Return the [X, Y] coordinate for the center point of the cell that contains the specified text.  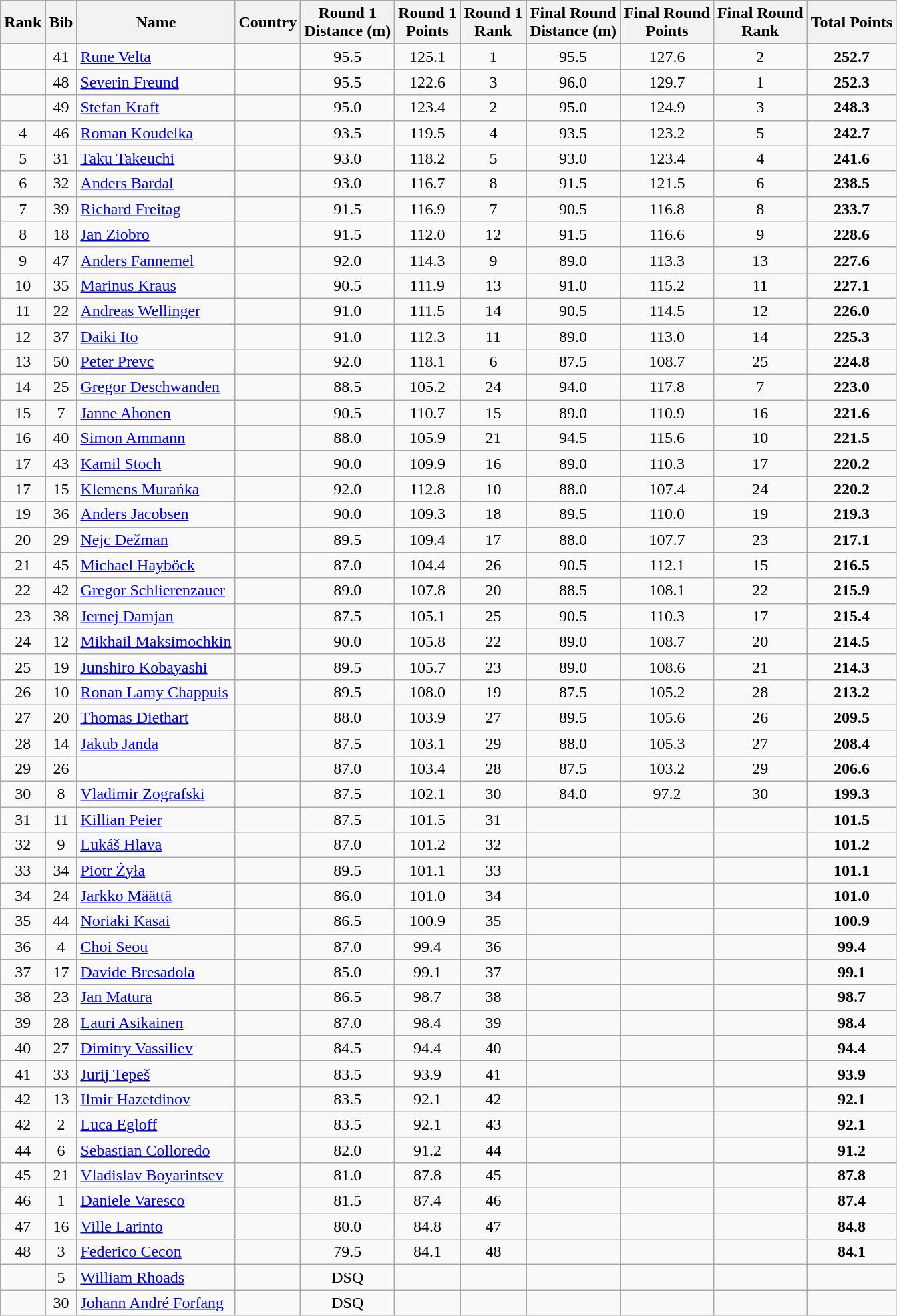
125.1 [427, 57]
81.5 [347, 1201]
Round 1Points [427, 23]
221.6 [852, 413]
206.6 [852, 769]
217.1 [852, 540]
221.5 [852, 438]
225.3 [852, 336]
105.3 [667, 744]
Final Round Distance (m) [573, 23]
110.7 [427, 413]
103.2 [667, 769]
109.4 [427, 540]
118.2 [427, 158]
107.4 [667, 489]
Country [268, 23]
Roman Koudelka [156, 133]
Round 1Distance (m) [347, 23]
Federico Cecon [156, 1252]
Jarkko Määttä [156, 896]
Lukáš Hlava [156, 845]
111.5 [427, 311]
209.5 [852, 717]
116.9 [427, 209]
127.6 [667, 57]
117.8 [667, 387]
105.1 [427, 616]
Choi Seou [156, 947]
112.3 [427, 336]
108.6 [667, 667]
84.5 [347, 1048]
123.2 [667, 133]
Richard Freitag [156, 209]
Daniele Varesco [156, 1201]
49 [61, 108]
Noriaki Kasai [156, 921]
84.0 [573, 794]
Rank [23, 23]
Ilmir Hazetdinov [156, 1099]
105.7 [427, 667]
Thomas Diethart [156, 717]
116.7 [427, 184]
228.6 [852, 234]
103.4 [427, 769]
103.9 [427, 717]
Lauri Asikainen [156, 1023]
129.7 [667, 82]
121.5 [667, 184]
Jan Ziobro [156, 234]
227.6 [852, 260]
94.0 [573, 387]
124.9 [667, 108]
107.7 [667, 540]
215.4 [852, 616]
119.5 [427, 133]
116.6 [667, 234]
109.3 [427, 514]
Junshiro Kobayashi [156, 667]
112.0 [427, 234]
Taku Takeuchi [156, 158]
214.5 [852, 641]
104.4 [427, 565]
Rune Velta [156, 57]
94.5 [573, 438]
Michael Hayböck [156, 565]
Luca Egloff [156, 1124]
Simon Ammann [156, 438]
Daiki Ito [156, 336]
82.0 [347, 1150]
Marinus Kraus [156, 285]
Final Round Rank [760, 23]
Janne Ahonen [156, 413]
208.4 [852, 744]
113.0 [667, 336]
252.7 [852, 57]
Vladimir Zografski [156, 794]
Stefan Kraft [156, 108]
226.0 [852, 311]
97.2 [667, 794]
105.8 [427, 641]
105.9 [427, 438]
108.1 [667, 591]
81.0 [347, 1176]
Gregor Schlierenzauer [156, 591]
108.0 [427, 692]
Kamil Stoch [156, 464]
Piotr Żyła [156, 870]
Anders Jacobsen [156, 514]
115.2 [667, 285]
105.6 [667, 717]
Jernej Damjan [156, 616]
102.1 [427, 794]
Klemens Murańka [156, 489]
80.0 [347, 1226]
224.8 [852, 362]
Severin Freund [156, 82]
Jan Matura [156, 997]
Peter Prevc [156, 362]
107.8 [427, 591]
213.2 [852, 692]
122.6 [427, 82]
114.5 [667, 311]
241.6 [852, 158]
Total Points [852, 23]
252.3 [852, 82]
Andreas Wellinger [156, 311]
Name [156, 23]
Nejc Dežman [156, 540]
Jurij Tepeš [156, 1074]
Bib [61, 23]
233.7 [852, 209]
Final Round Points [667, 23]
215.9 [852, 591]
Round 1Rank [493, 23]
219.3 [852, 514]
115.6 [667, 438]
110.9 [667, 413]
110.0 [667, 514]
227.1 [852, 285]
Anders Fannemel [156, 260]
114.3 [427, 260]
Ville Larinto [156, 1226]
214.3 [852, 667]
238.5 [852, 184]
50 [61, 362]
242.7 [852, 133]
Dimitry Vassiliev [156, 1048]
86.0 [347, 896]
Johann André Forfang [156, 1303]
223.0 [852, 387]
Killian Peier [156, 820]
79.5 [347, 1252]
248.3 [852, 108]
103.1 [427, 744]
Sebastian Colloredo [156, 1150]
112.8 [427, 489]
216.5 [852, 565]
Jakub Janda [156, 744]
Davide Bresadola [156, 972]
Gregor Deschwanden [156, 387]
109.9 [427, 464]
96.0 [573, 82]
199.3 [852, 794]
Anders Bardal [156, 184]
Ronan Lamy Chappuis [156, 692]
112.1 [667, 565]
111.9 [427, 285]
85.0 [347, 972]
118.1 [427, 362]
116.8 [667, 209]
William Rhoads [156, 1277]
Mikhail Maksimochkin [156, 641]
Vladislav Boyarintsev [156, 1176]
113.3 [667, 260]
